Pinpoint the cell where the given text exists, returning its (X, Y) midpoint coordinate. 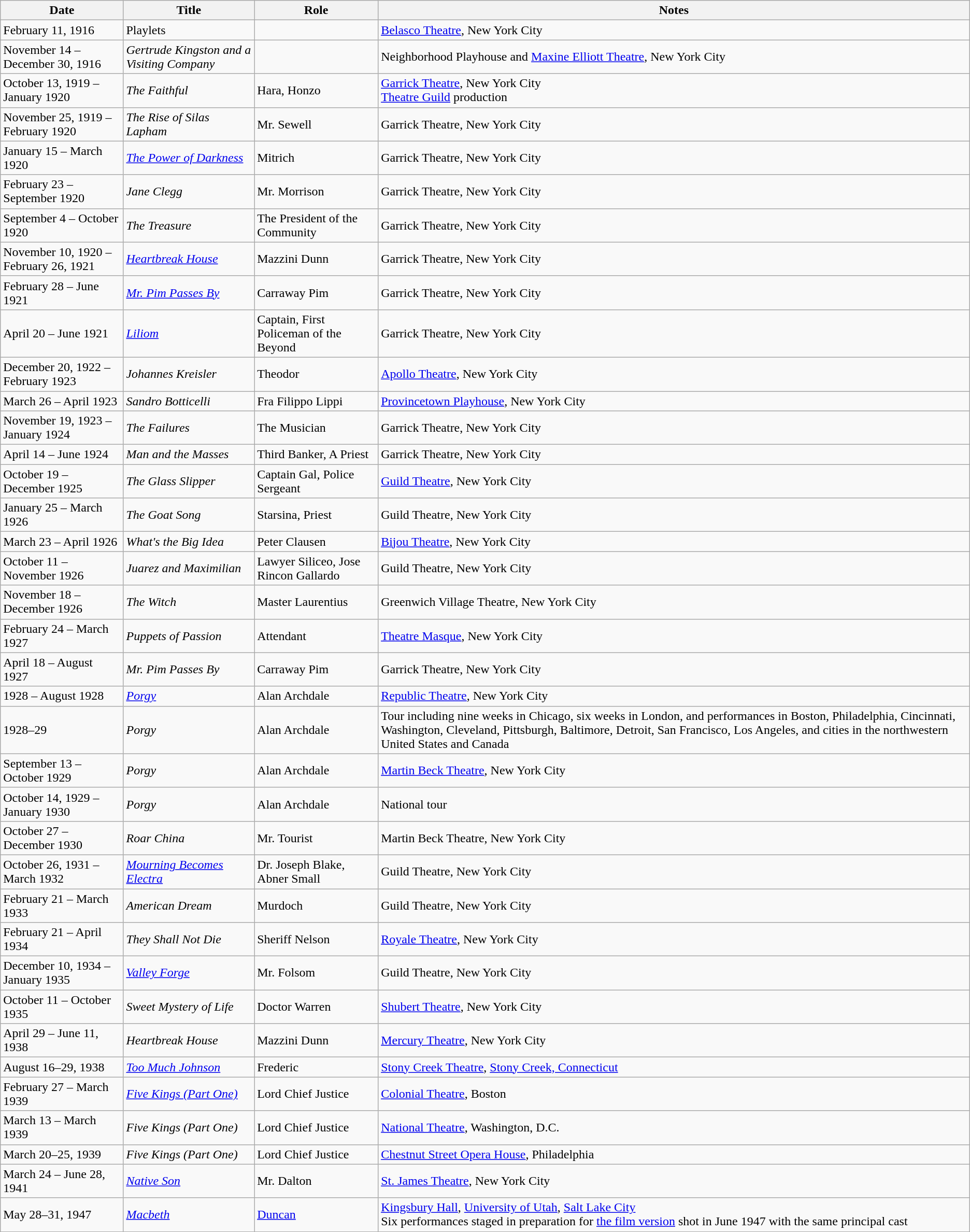
Shubert Theatre, New York City (674, 1007)
Sweet Mystery of Life (189, 1007)
The Failures (189, 428)
The Goat Song (189, 515)
Role (316, 10)
Garrick Theatre, New York CityTheatre Guild production (674, 90)
November 10, 1920 – February 26, 1921 (62, 259)
Mr. Morrison (316, 192)
February 21 – April 1934 (62, 939)
Provincetown Playhouse, New York City (674, 401)
February 21 – March 1933 (62, 905)
Hara, Honzo (316, 90)
Sandro Botticelli (189, 401)
What's the Big Idea (189, 542)
January 25 – March 1926 (62, 515)
Republic Theatre, New York City (674, 696)
March 26 – April 1923 (62, 401)
April 18 – August 1927 (62, 670)
Bijou Theatre, New York City (674, 542)
They Shall Not Die (189, 939)
November 14 – December 30, 1916 (62, 57)
November 18 – December 1926 (62, 602)
October 27 – December 1930 (62, 838)
Murdoch (316, 905)
February 27 – March 1939 (62, 1094)
Doctor Warren (316, 1007)
Frederic (316, 1067)
The Witch (189, 602)
The Power of Darkness (189, 158)
Dr. Joseph Blake, Abner Small (316, 872)
The Glass Slipper (189, 481)
March 13 – March 1939 (62, 1128)
September 4 – October 1920 (62, 225)
1928–29 (62, 730)
Master Laurentius (316, 602)
Captain Gal, Police Sergeant (316, 481)
Third Banker, A Priest (316, 455)
Mr. Dalton (316, 1181)
National tour (674, 804)
The Faithful (189, 90)
Title (189, 10)
October 13, 1919 – January 1920 (62, 90)
American Dream (189, 905)
St. James Theatre, New York City (674, 1181)
March 24 – June 28, 1941 (62, 1181)
February 11, 1916 (62, 30)
November 19, 1923 – January 1924 (62, 428)
October 19 – December 1925 (62, 481)
Starsina, Priest (316, 515)
1928 – August 1928 (62, 696)
Sheriff Nelson (316, 939)
Gertrude Kingston and a Visiting Company (189, 57)
October 26, 1931 – March 1932 (62, 872)
Mr. Folsom (316, 973)
February 24 – March 1927 (62, 635)
Mourning Becomes Electra (189, 872)
National Theatre, Washington, D.C. (674, 1128)
Royale Theatre, New York City (674, 939)
Peter Clausen (316, 542)
April 29 – June 11, 1938 (62, 1041)
October 11 – November 1926 (62, 568)
Captain, First Policeman of the Beyond (316, 333)
Man and the Masses (189, 455)
March 23 – April 1926 (62, 542)
Apollo Theatre, New York City (674, 374)
December 20, 1922 – February 1923 (62, 374)
Belasco Theatre, New York City (674, 30)
Roar China (189, 838)
Playlets (189, 30)
February 28 – June 1921 (62, 292)
Puppets of Passion (189, 635)
The Treasure (189, 225)
The Musician (316, 428)
Notes (674, 10)
Attendant (316, 635)
Date (62, 10)
Neighborhood Playhouse and Maxine Elliott Theatre, New York City (674, 57)
August 16–29, 1938 (62, 1067)
Macbeth (189, 1215)
April 20 – June 1921 (62, 333)
Mr. Sewell (316, 124)
Greenwich Village Theatre, New York City (674, 602)
Mitrich (316, 158)
Jane Clegg (189, 192)
Johannes Kreisler (189, 374)
May 28–31, 1947 (62, 1215)
November 25, 1919 – February 1920 (62, 124)
September 13 – October 1929 (62, 770)
Colonial Theatre, Boston (674, 1094)
Lawyer Siliceo, Jose Rincon Gallardo (316, 568)
Theodor (316, 374)
Juarez and Maximilian (189, 568)
Fra Filippo Lippi (316, 401)
Too Much Johnson (189, 1067)
December 10, 1934 – January 1935 (62, 973)
Chestnut Street Opera House, Philadelphia (674, 1154)
Liliom (189, 333)
Mercury Theatre, New York City (674, 1041)
Mr. Tourist (316, 838)
February 23 – September 1920 (62, 192)
Theatre Masque, New York City (674, 635)
January 15 – March 1920 (62, 158)
October 14, 1929 – January 1930 (62, 804)
The Rise of Silas Lapham (189, 124)
April 14 – June 1924 (62, 455)
March 20–25, 1939 (62, 1154)
Valley Forge (189, 973)
Duncan (316, 1215)
Stony Creek Theatre, Stony Creek, Connecticut (674, 1067)
October 11 – October 1935 (62, 1007)
Native Son (189, 1181)
The President of the Community (316, 225)
